Detect which cell encompasses the target text, then output its (x, y) center coordinate. 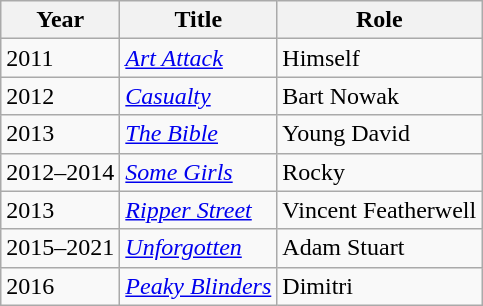
Vincent Featherwell (380, 210)
Unforgotten (198, 248)
Art Attack (198, 58)
Rocky (380, 172)
The Bible (198, 134)
2012–2014 (60, 172)
2012 (60, 96)
Young David (380, 134)
Role (380, 20)
Some Girls (198, 172)
Bart Nowak (380, 96)
Adam Stuart (380, 248)
Title (198, 20)
2015–2021 (60, 248)
Year (60, 20)
Ripper Street (198, 210)
Peaky Blinders (198, 286)
Himself (380, 58)
2016 (60, 286)
2011 (60, 58)
Dimitri (380, 286)
Casualty (198, 96)
